Scan for the cell matching the given text and deliver its [x, y] coordinate at center. 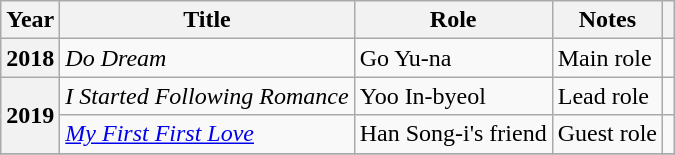
Lead role [607, 96]
Do Dream [207, 58]
Yoo In-byeol [453, 96]
2018 [30, 58]
Guest role [607, 134]
Notes [607, 20]
2019 [30, 115]
Main role [607, 58]
My First First Love [207, 134]
Han Song-i's friend [453, 134]
Go Yu-na [453, 58]
Role [453, 20]
I Started Following Romance [207, 96]
Year [30, 20]
Title [207, 20]
